Identify which cell holds the provided text, then report its (x, y) central coordinate. 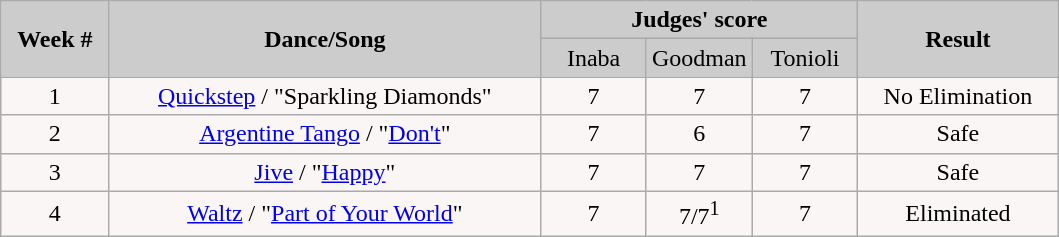
6 (699, 134)
Dance/Song (325, 39)
2 (55, 134)
Inaba (594, 58)
Jive / "Happy" (325, 172)
Argentine Tango / "Don't" (325, 134)
3 (55, 172)
Eliminated (958, 214)
Judges' score (700, 20)
Result (958, 39)
Week # (55, 39)
4 (55, 214)
No Elimination (958, 96)
Tonioli (805, 58)
Goodman (699, 58)
Quickstep / "Sparkling Diamonds" (325, 96)
1 (55, 96)
Waltz / "Part of Your World" (325, 214)
7/71 (699, 214)
